Return the [x, y] coordinate for the center point of the cell that contains the specified text.  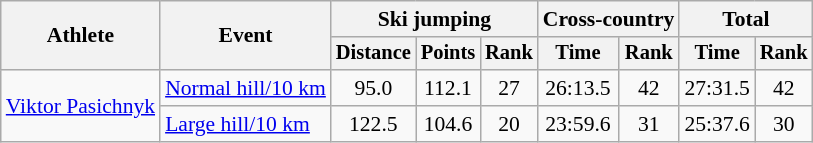
20 [509, 124]
Ski jumping [434, 19]
Cross-country [609, 19]
Event [246, 36]
Viktor Pasichnyk [80, 106]
95.0 [374, 88]
23:59.6 [578, 124]
112.1 [448, 88]
Large hill/10 km [246, 124]
122.5 [374, 124]
Distance [374, 54]
Points [448, 54]
Normal hill/10 km [246, 88]
25:37.6 [716, 124]
27:31.5 [716, 88]
30 [784, 124]
27 [509, 88]
26:13.5 [578, 88]
Athlete [80, 36]
31 [648, 124]
104.6 [448, 124]
Total [746, 19]
